From the cell containing the given text, extract its center point as (X, Y) coordinate. 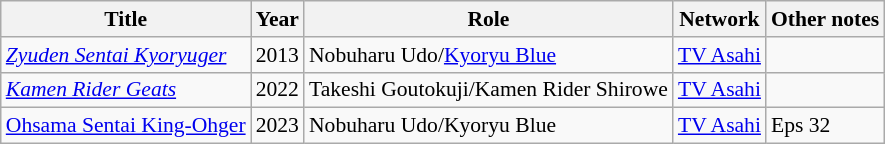
Title (126, 19)
2023 (278, 126)
Year (278, 19)
Other notes (825, 19)
Takeshi Goutokuji/Kamen Rider Shirowe (488, 90)
2022 (278, 90)
Eps 32 (825, 126)
Ohsama Sentai King-Ohger (126, 126)
Zyuden Sentai Kyoryuger (126, 55)
Kamen Rider Geats (126, 90)
2013 (278, 55)
Role (488, 19)
Network (720, 19)
